From the cell containing the given text, extract its center point as [X, Y] coordinate. 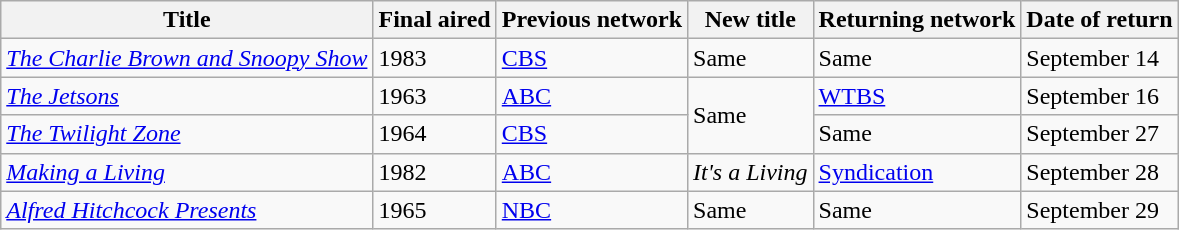
1983 [434, 58]
Date of return [1100, 20]
1964 [434, 134]
1965 [434, 210]
September 16 [1100, 96]
It's a Living [751, 172]
Syndication [917, 172]
September 27 [1100, 134]
The Twilight Zone [187, 134]
1982 [434, 172]
Returning network [917, 20]
September 28 [1100, 172]
Making a Living [187, 172]
September 29 [1100, 210]
Title [187, 20]
September 14 [1100, 58]
The Charlie Brown and Snoopy Show [187, 58]
Alfred Hitchcock Presents [187, 210]
The Jetsons [187, 96]
1963 [434, 96]
WTBS [917, 96]
Previous network [592, 20]
Final aired [434, 20]
NBC [592, 210]
New title [751, 20]
